Locate the cell with the specified text and output its [X, Y] center coordinate. 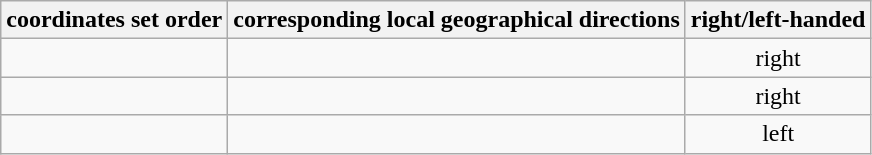
left [778, 134]
right/left-handed [778, 20]
corresponding local geographical directions [457, 20]
coordinates set order [114, 20]
